Scan for the cell matching the given text and deliver its [x, y] coordinate at center. 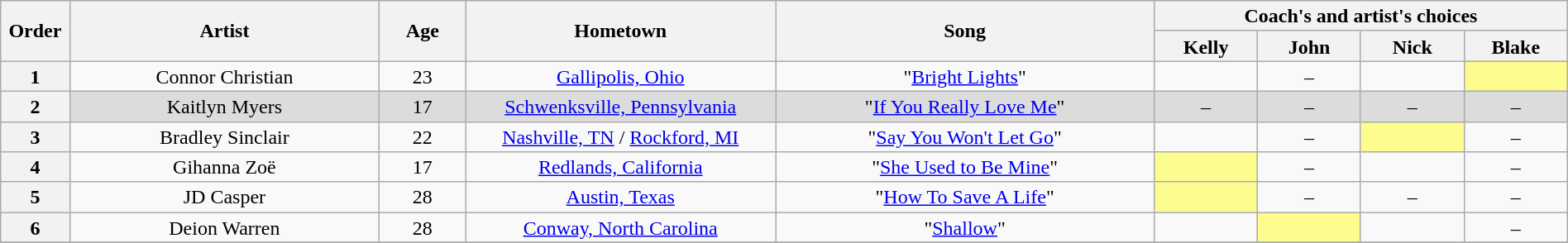
Artist [225, 31]
Kelly [1206, 46]
1 [35, 76]
Order [35, 31]
John [1310, 46]
"Shallow" [965, 228]
2 [35, 106]
Schwenksville, Pennsylvania [620, 106]
Coach's and artist's choices [1361, 17]
"How To Save A Life" [965, 197]
"If You Really Love Me" [965, 106]
Nashville, TN / Rockford, MI [620, 137]
Gihanna Zoë [225, 167]
Song [965, 31]
Blake [1515, 46]
Bradley Sinclair [225, 137]
22 [423, 137]
Gallipolis, Ohio [620, 76]
Deion Warren [225, 228]
"Bright Lights" [965, 76]
Hometown [620, 31]
Nick [1413, 46]
Kaitlyn Myers [225, 106]
Redlands, California [620, 167]
6 [35, 228]
5 [35, 197]
Connor Christian [225, 76]
Conway, North Carolina [620, 228]
JD Casper [225, 197]
"She Used to Be Mine" [965, 167]
Age [423, 31]
3 [35, 137]
4 [35, 167]
"Say You Won't Let Go" [965, 137]
Austin, Texas [620, 197]
23 [423, 76]
